For the text-containing cell, return its midpoint in [x, y] coordinate format. 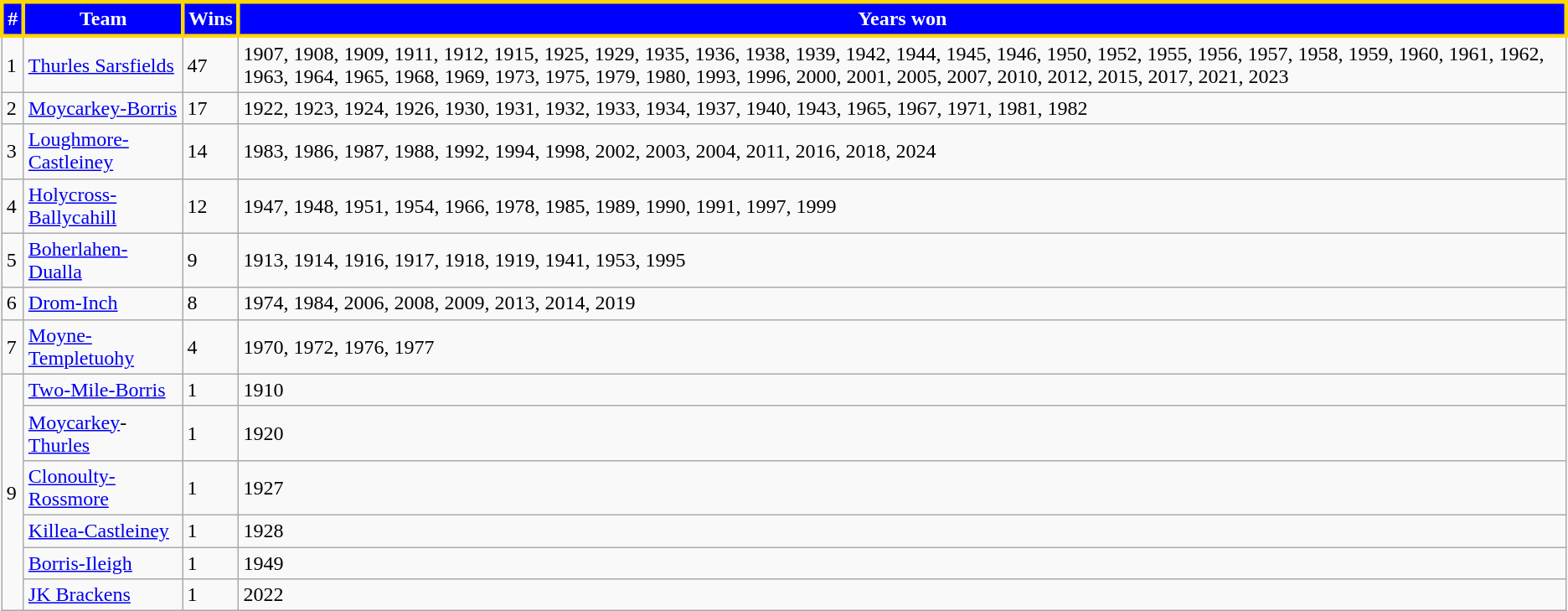
5 [13, 260]
8 [211, 303]
Moyne-Templetuohy [103, 347]
2 [13, 108]
Team [103, 18]
1949 [903, 562]
Wins [211, 18]
Years won [903, 18]
Boherlahen-Dualla [103, 260]
Loughmore-Castleiney [103, 151]
Holycross-Ballycahill [103, 206]
Drom-Inch [103, 303]
Clonoulty-Rossmore [103, 488]
# [13, 18]
Moycarkey-Thurles [103, 432]
1974, 1984, 2006, 2008, 2009, 2013, 2014, 2019 [903, 303]
Two-Mile-Borris [103, 390]
1913, 1914, 1916, 1917, 1918, 1919, 1941, 1953, 1995 [903, 260]
12 [211, 206]
1947, 1948, 1951, 1954, 1966, 1978, 1985, 1989, 1990, 1991, 1997, 1999 [903, 206]
2022 [903, 595]
3 [13, 151]
Thurles Sarsfields [103, 64]
1920 [903, 432]
6 [13, 303]
1983, 1986, 1987, 1988, 1992, 1994, 1998, 2002, 2003, 2004, 2011, 2016, 2018, 2024 [903, 151]
Moycarkey-Borris [103, 108]
1970, 1972, 1976, 1977 [903, 347]
1928 [903, 531]
1910 [903, 390]
7 [13, 347]
1922, 1923, 1924, 1926, 1930, 1931, 1932, 1933, 1934, 1937, 1940, 1943, 1965, 1967, 1971, 1981, 1982 [903, 108]
1927 [903, 488]
JK Brackens [103, 595]
17 [211, 108]
14 [211, 151]
Killea-Castleiney [103, 531]
Borris-Ileigh [103, 562]
47 [211, 64]
